From the cell containing the given text, extract its center point as [x, y] coordinate. 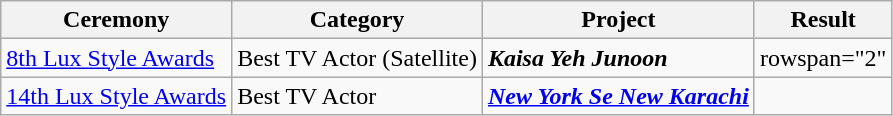
Kaisa Yeh Junoon [618, 58]
Ceremony [116, 20]
8th Lux Style Awards [116, 58]
Best TV Actor [358, 96]
rowspan="2" [823, 58]
Category [358, 20]
Result [823, 20]
Best TV Actor (Satellite) [358, 58]
14th Lux Style Awards [116, 96]
Project [618, 20]
New York Se New Karachi [618, 96]
